Extract the (X, Y) coordinate from the center of the cell holding the provided text.  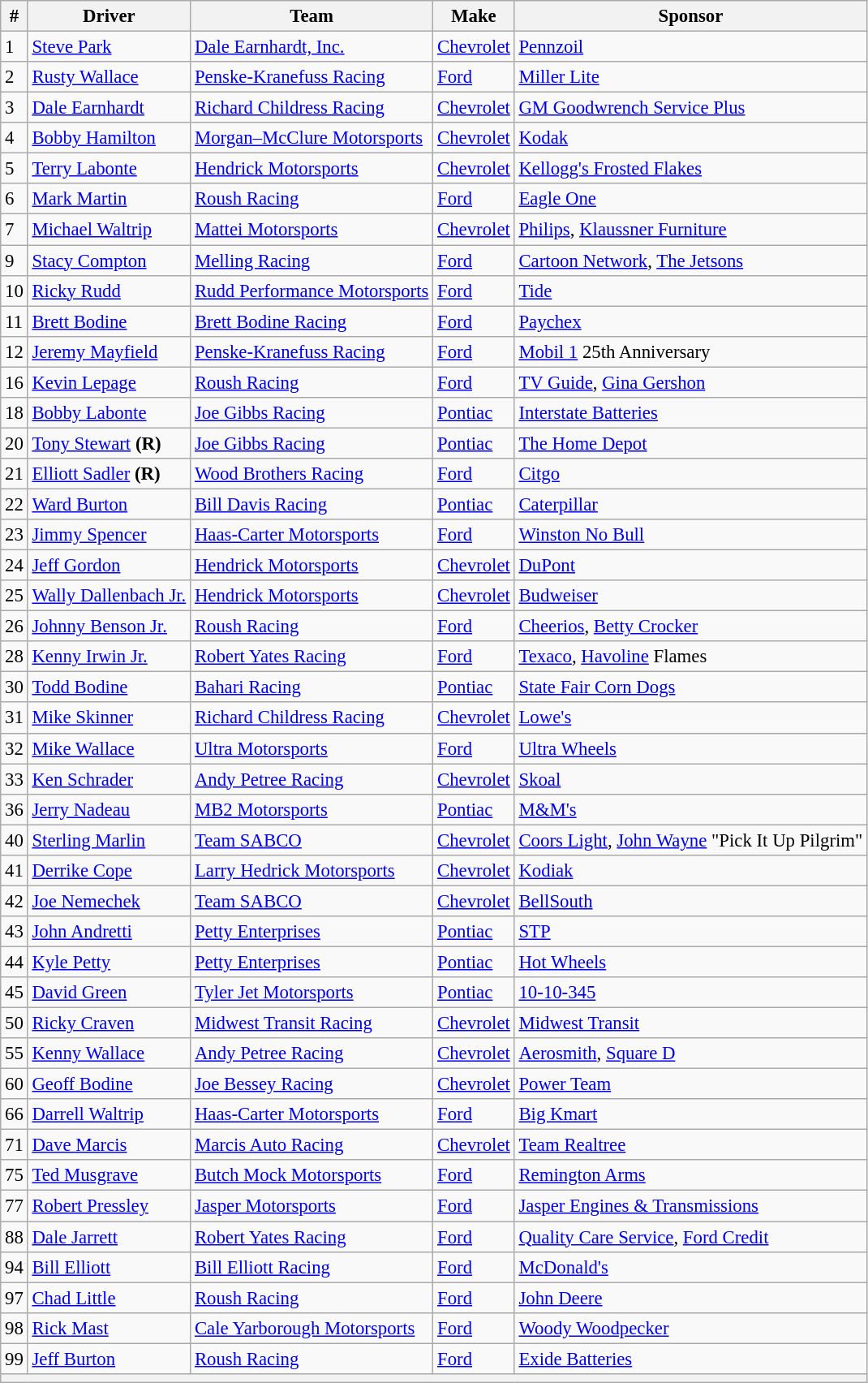
# (15, 16)
McDonald's (691, 1267)
Joe Bessey Racing (312, 1084)
Bill Elliott (109, 1267)
State Fair Corn Dogs (691, 687)
1 (15, 47)
Big Kmart (691, 1114)
John Andretti (109, 932)
Elliott Sadler (R) (109, 474)
Butch Mock Motorsports (312, 1176)
STP (691, 932)
John Deere (691, 1298)
Dave Marcis (109, 1145)
Miller Lite (691, 77)
41 (15, 871)
Brett Bodine (109, 321)
28 (15, 657)
Michael Waltrip (109, 230)
2 (15, 77)
Cheerios, Betty Crocker (691, 627)
Tony Stewart (R) (109, 443)
Power Team (691, 1084)
Todd Bodine (109, 687)
David Green (109, 993)
Budweiser (691, 596)
Bahari Racing (312, 687)
Larry Hedrick Motorsports (312, 871)
Jeff Burton (109, 1359)
Team Realtree (691, 1145)
Ward Burton (109, 504)
Jasper Motorsports (312, 1206)
23 (15, 535)
Winston No Bull (691, 535)
Jeff Gordon (109, 566)
Skoal (691, 779)
75 (15, 1176)
Lowe's (691, 718)
31 (15, 718)
TV Guide, Gina Gershon (691, 382)
21 (15, 474)
Philips, Klaussner Furniture (691, 230)
60 (15, 1084)
Marcis Auto Racing (312, 1145)
55 (15, 1053)
Kellogg's Frosted Flakes (691, 169)
Coors Light, John Wayne "Pick It Up Pilgrim" (691, 840)
10 (15, 291)
9 (15, 261)
Kenny Wallace (109, 1053)
5 (15, 169)
24 (15, 566)
66 (15, 1114)
6 (15, 199)
50 (15, 1023)
Citgo (691, 474)
Dale Earnhardt, Inc. (312, 47)
Mike Wallace (109, 748)
Eagle One (691, 199)
Kodak (691, 138)
The Home Depot (691, 443)
33 (15, 779)
Mike Skinner (109, 718)
Texaco, Havoline Flames (691, 657)
Remington Arms (691, 1176)
30 (15, 687)
Ricky Craven (109, 1023)
Morgan–McClure Motorsports (312, 138)
Quality Care Service, Ford Credit (691, 1237)
Rudd Performance Motorsports (312, 291)
43 (15, 932)
45 (15, 993)
M&M's (691, 809)
Geoff Bodine (109, 1084)
Mobil 1 25th Anniversary (691, 351)
77 (15, 1206)
26 (15, 627)
12 (15, 351)
GM Goodwrench Service Plus (691, 108)
Aerosmith, Square D (691, 1053)
Kenny Irwin Jr. (109, 657)
Team (312, 16)
Kyle Petty (109, 962)
Pennzoil (691, 47)
18 (15, 413)
42 (15, 901)
Woody Woodpecker (691, 1328)
Midwest Transit (691, 1023)
Ultra Wheels (691, 748)
3 (15, 108)
Exide Batteries (691, 1359)
36 (15, 809)
Wally Dallenbach Jr. (109, 596)
Jasper Engines & Transmissions (691, 1206)
99 (15, 1359)
Jimmy Spencer (109, 535)
Ted Musgrave (109, 1176)
Sponsor (691, 16)
Chad Little (109, 1298)
BellSouth (691, 901)
Bobby Labonte (109, 413)
Terry Labonte (109, 169)
Make (474, 16)
Driver (109, 16)
7 (15, 230)
88 (15, 1237)
Bobby Hamilton (109, 138)
Hot Wheels (691, 962)
Bill Elliott Racing (312, 1267)
Mark Martin (109, 199)
32 (15, 748)
Bill Davis Racing (312, 504)
98 (15, 1328)
40 (15, 840)
Stacy Compton (109, 261)
Ricky Rudd (109, 291)
16 (15, 382)
44 (15, 962)
Jerry Nadeau (109, 809)
Ken Schrader (109, 779)
MB2 Motorsports (312, 809)
22 (15, 504)
94 (15, 1267)
Kevin Lepage (109, 382)
Sterling Marlin (109, 840)
Mattei Motorsports (312, 230)
71 (15, 1145)
25 (15, 596)
Ultra Motorsports (312, 748)
Dale Earnhardt (109, 108)
Robert Pressley (109, 1206)
97 (15, 1298)
Brett Bodine Racing (312, 321)
Interstate Batteries (691, 413)
Caterpillar (691, 504)
Johnny Benson Jr. (109, 627)
Cartoon Network, The Jetsons (691, 261)
Tide (691, 291)
Darrell Waltrip (109, 1114)
Tyler Jet Motorsports (312, 993)
DuPont (691, 566)
Jeremy Mayfield (109, 351)
Dale Jarrett (109, 1237)
Paychex (691, 321)
Rick Mast (109, 1328)
Joe Nemechek (109, 901)
11 (15, 321)
Wood Brothers Racing (312, 474)
Cale Yarborough Motorsports (312, 1328)
Midwest Transit Racing (312, 1023)
Derrike Cope (109, 871)
Rusty Wallace (109, 77)
Kodiak (691, 871)
4 (15, 138)
10-10-345 (691, 993)
Steve Park (109, 47)
Melling Racing (312, 261)
20 (15, 443)
